Locate the cell with the specified text and output its (X, Y) center coordinate. 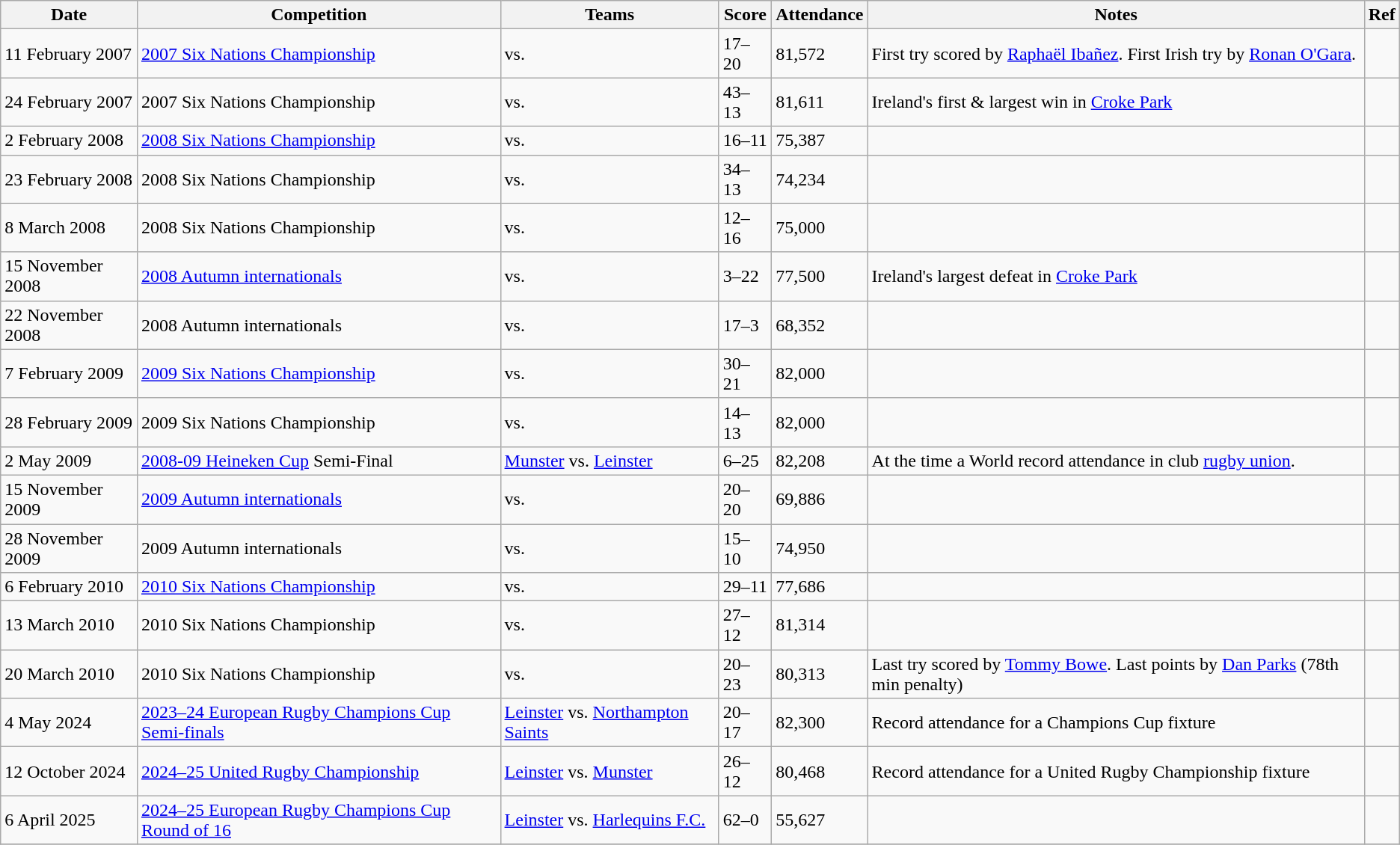
74,234 (820, 179)
4 May 2024 (69, 722)
2024–25 United Rugby Championship (319, 772)
2 February 2008 (69, 141)
3–22 (745, 277)
28 February 2009 (69, 422)
24 February 2007 (69, 102)
28 November 2009 (69, 547)
80,468 (820, 772)
11 February 2007 (69, 54)
15 November 2008 (69, 277)
75,000 (820, 227)
6 February 2010 (69, 587)
Leinster vs. Harlequins F.C. (610, 820)
20–17 (745, 722)
Record attendance for a Champions Cup fixture (1116, 722)
80,313 (820, 675)
13 March 2010 (69, 625)
82,300 (820, 722)
2023–24 European Rugby Champions Cup Semi-finals (319, 722)
62–0 (745, 820)
8 March 2008 (69, 227)
14–13 (745, 422)
74,950 (820, 547)
77,686 (820, 587)
Notes (1116, 15)
82,208 (820, 461)
17–3 (745, 325)
12–16 (745, 227)
2008-09 Heineken Cup Semi-Final (319, 461)
12 October 2024 (69, 772)
15 November 2009 (69, 500)
81,572 (820, 54)
2024–25 European Rugby Champions Cup Round of 16 (319, 820)
29–11 (745, 587)
Record attendance for a United Rugby Championship fixture (1116, 772)
Competition (319, 15)
Date (69, 15)
23 February 2008 (69, 179)
Leinster vs. Northampton Saints (610, 722)
20 March 2010 (69, 675)
55,627 (820, 820)
Munster vs. Leinster (610, 461)
68,352 (820, 325)
75,387 (820, 141)
At the time a World record attendance in club rugby union. (1116, 461)
7 February 2009 (69, 374)
17–20 (745, 54)
69,886 (820, 500)
26–12 (745, 772)
6–25 (745, 461)
30–21 (745, 374)
27–12 (745, 625)
81,611 (820, 102)
Ref (1382, 15)
2 May 2009 (69, 461)
15–10 (745, 547)
Ireland's largest defeat in Croke Park (1116, 277)
20–20 (745, 500)
Last try scored by Tommy Bowe. Last points by Dan Parks (78th min penalty) (1116, 675)
Leinster vs. Munster (610, 772)
First try scored by Raphaël Ibañez. First Irish try by Ronan O'Gara. (1116, 54)
22 November 2008 (69, 325)
Ireland's first & largest win in Croke Park (1116, 102)
Score (745, 15)
77,500 (820, 277)
34–13 (745, 179)
16–11 (745, 141)
81,314 (820, 625)
6 April 2025 (69, 820)
Teams (610, 15)
20–23 (745, 675)
Attendance (820, 15)
43–13 (745, 102)
